Detect which cell encompasses the target text, then output its [X, Y] center coordinate. 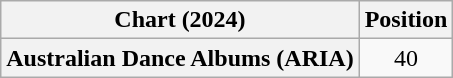
Australian Dance Albums (ARIA) [180, 58]
Position [406, 20]
40 [406, 58]
Chart (2024) [180, 20]
